Provide the [x, y] coordinate of the cell's center where the given text is located.  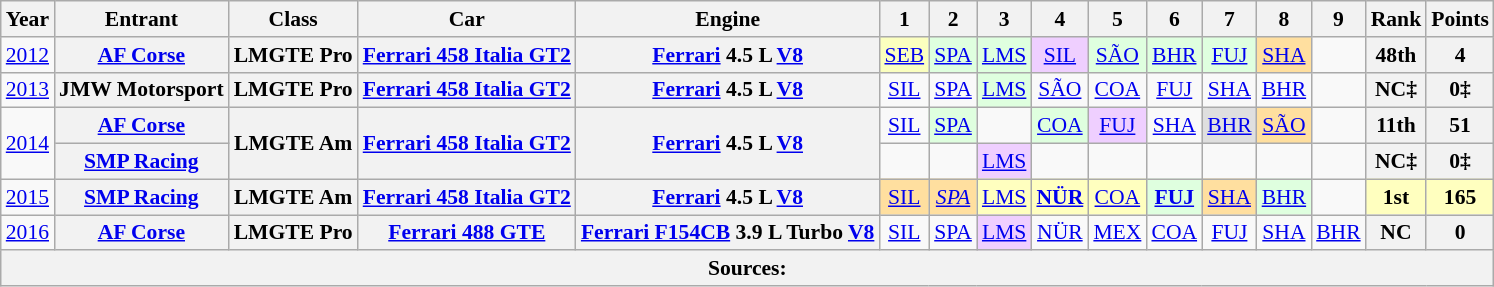
5 [1117, 19]
1st [1396, 197]
Year [28, 19]
0 [1460, 233]
6 [1174, 19]
8 [1284, 19]
7 [1230, 19]
Car [467, 19]
Engine [728, 19]
2015 [28, 197]
JMW Motorsport [142, 90]
Points [1460, 19]
165 [1460, 197]
Sources: [748, 269]
2013 [28, 90]
11th [1396, 126]
9 [1338, 19]
2 [953, 19]
Rank [1396, 19]
2014 [28, 144]
SEB [904, 55]
2012 [28, 55]
48th [1396, 55]
2016 [28, 233]
1 [904, 19]
3 [1004, 19]
Ferrari 488 GTE [467, 233]
NC [1396, 233]
51 [1460, 126]
Class [294, 19]
MEX [1117, 233]
Entrant [142, 19]
Ferrari F154CB 3.9 L Turbo V8 [728, 233]
